Determine the [X, Y] coordinate at the center of the cell enclosing the given text.  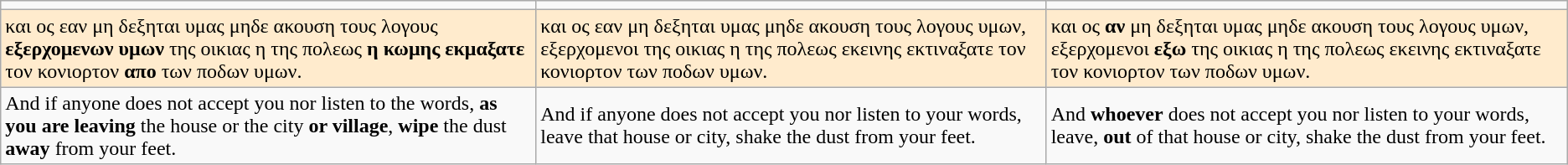
και ος εαν μη δεξηται υμας μηδε ακουση τους λογους υμων, εξερχομενοι της οικιας η της πολεως εκεινης εκτιναξατε τον κονιορτον των ποδων υμων. [791, 49]
And if anyone does not accept you nor listen to the words, as you are leaving the house or the city or village, wipe the dust away from your feet. [268, 126]
και ος εαν μη δεξηται υμας μηδε ακουση τους λογους εξερχομενων υμων της οικιας η της πολεως η κωμης εκμαξατε τον κονιορτον απο των ποδων υμων. [268, 49]
And if anyone does not accept you nor listen to your words, leave that house or city, shake the dust from your feet. [791, 126]
And whoever does not accept you nor listen to your words, leave, out of that house or city, shake the dust from your feet. [1307, 126]
και ος αν μη δεξηται υμας μηδε ακουση τους λογους υμων, εξερχομενοι εξω της οικιας η της πολεως εκεινης εκτιναξατε τον κονιορτον των ποδων υμων. [1307, 49]
